Search for the cell housing the specified text and yield its (X, Y) center coordinate. 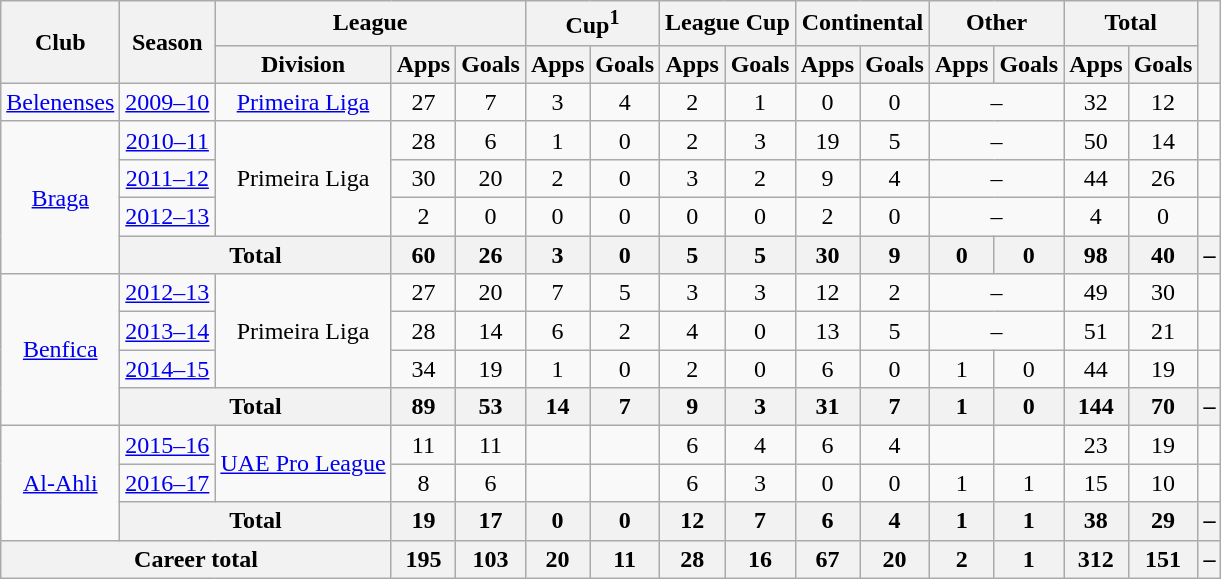
2013–14 (168, 331)
53 (491, 407)
Career total (196, 559)
16 (760, 559)
8 (423, 483)
Benfica (60, 350)
2009–10 (168, 102)
31 (827, 407)
13 (827, 331)
2010–11 (168, 140)
195 (423, 559)
67 (827, 559)
League (370, 24)
2014–15 (168, 369)
151 (1163, 559)
Al-Ahli (60, 483)
Continental (862, 24)
Cup1 (592, 24)
2016–17 (168, 483)
21 (1163, 331)
15 (1096, 483)
98 (1096, 255)
32 (1096, 102)
UAE Pro League (303, 464)
Braga (60, 197)
60 (423, 255)
2015–16 (168, 445)
50 (1096, 140)
Club (60, 42)
40 (1163, 255)
10 (1163, 483)
38 (1096, 521)
17 (491, 521)
Belenenses (60, 102)
51 (1096, 331)
23 (1096, 445)
Season (168, 42)
29 (1163, 521)
144 (1096, 407)
70 (1163, 407)
89 (423, 407)
Division (303, 64)
League Cup (728, 24)
34 (423, 369)
103 (491, 559)
Other (996, 24)
312 (1096, 559)
2011–12 (168, 178)
49 (1096, 293)
